Scan for the cell matching the given text and deliver its [X, Y] coordinate at center. 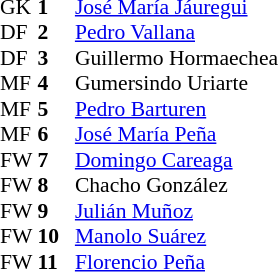
Pedro Barturen [176, 109]
8 [56, 185]
5 [56, 109]
Gumersindo Uriarte [176, 83]
10 [56, 237]
Chacho González [176, 185]
7 [56, 160]
Guillermo Hormaechea [176, 58]
Julián Muñoz [176, 211]
Pedro Vallana [176, 33]
9 [56, 211]
Manolo Suárez [176, 237]
4 [56, 83]
3 [56, 58]
José María Peña [176, 135]
2 [56, 33]
Domingo Careaga [176, 160]
6 [56, 135]
